Scan for the cell matching the given text and deliver its [X, Y] coordinate at center. 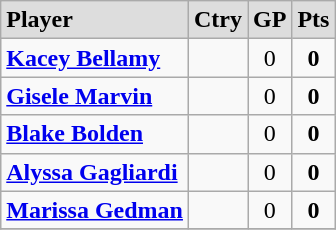
Kacey Bellamy [95, 58]
Ctry [218, 20]
Blake Bolden [95, 134]
Marissa Gedman [95, 210]
Alyssa Gagliardi [95, 172]
Gisele Marvin [95, 96]
GP [270, 20]
Pts [314, 20]
Player [95, 20]
